Detect which cell encompasses the target text, then output its (X, Y) center coordinate. 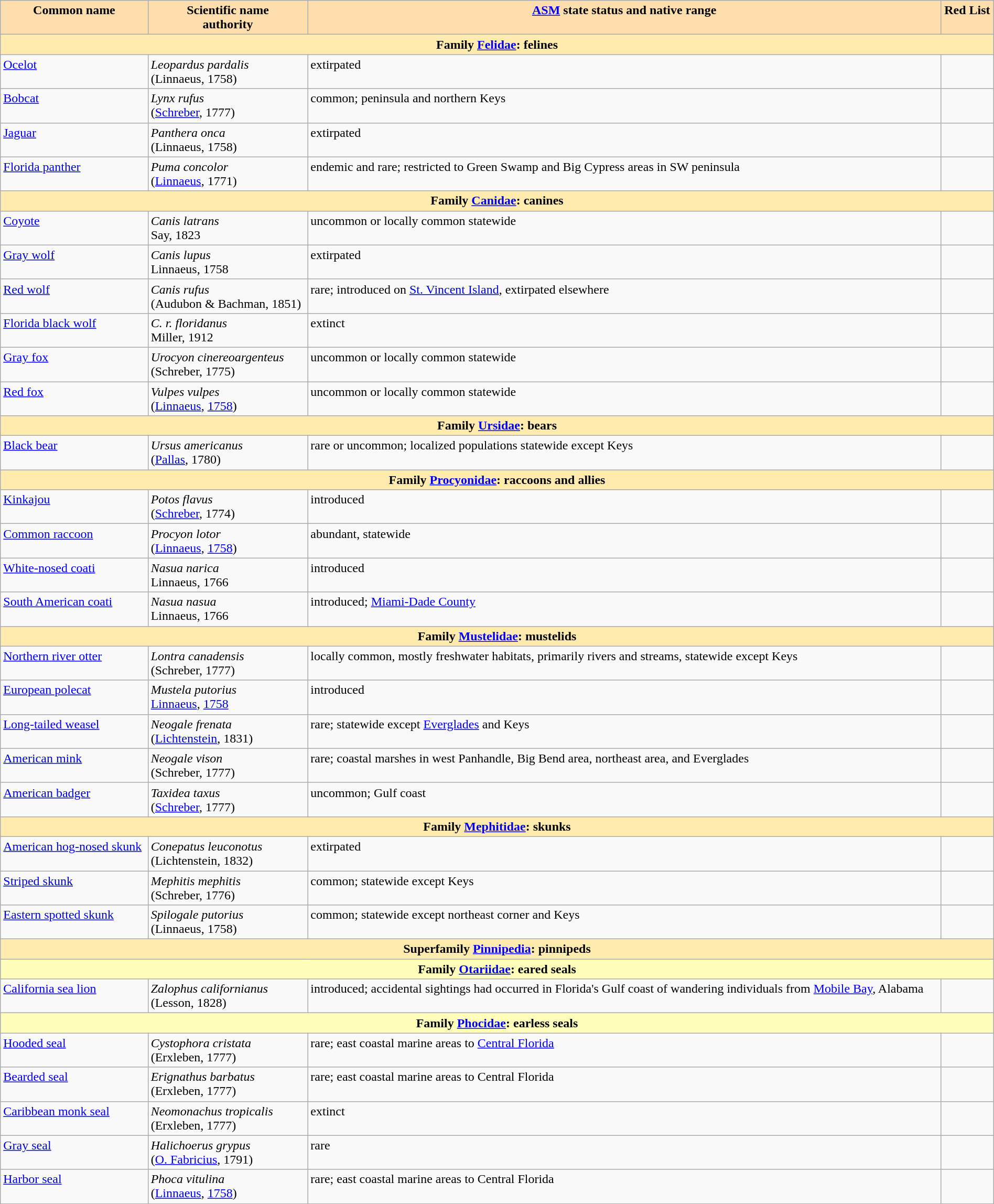
Ursus americanus(Pallas, 1780) (228, 453)
Lontra canadensis(Schreber, 1777) (228, 663)
Mustela putoriusLinnaeus, 1758 (228, 697)
Coyote (74, 228)
Vulpes vulpes(Linnaeus, 1758) (228, 399)
Gray wolf (74, 262)
Canis rufus(Audubon & Bachman, 1851) (228, 296)
rare; coastal marshes in west Panhandle, Big Bend area, northeast area, and Everglades (624, 766)
European polecat (74, 697)
Family Mephitidae: skunks (497, 826)
White-nosed coati (74, 575)
Kinkajou (74, 507)
Family Phocidae: earless seals (497, 1023)
Panthera onca(Linnaeus, 1758) (228, 139)
Family Ursidae: bears (497, 426)
Halichoerus grypus(O. Fabricius, 1791) (228, 1153)
Potos flavus(Schreber, 1774) (228, 507)
Red List (968, 18)
Eastern spotted skunk (74, 922)
Gray fox (74, 364)
ASM state status and native range (624, 18)
common; peninsula and northern Keys (624, 106)
locally common, mostly freshwater habitats, primarily rivers and streams, statewide except Keys (624, 663)
Neogale frenata(Lichtenstein, 1831) (228, 731)
Florida black wolf (74, 330)
Nasua nasuaLinnaeus, 1766 (228, 609)
Scientific nameauthority (228, 18)
Mephitis mephitis(Schreber, 1776) (228, 887)
Erignathus barbatus(Erxleben, 1777) (228, 1084)
C. r. floridanusMiller, 1912 (228, 330)
Spilogale putorius(Linnaeus, 1758) (228, 922)
Urocyon cinereoargenteus(Schreber, 1775) (228, 364)
Jaguar (74, 139)
Red wolf (74, 296)
Common name (74, 18)
Cystophora cristata(Erxleben, 1777) (228, 1050)
Nasua naricaLinnaeus, 1766 (228, 575)
Family Otariidae: eared seals (497, 969)
common; statewide except Keys (624, 887)
introduced; accidental sightings had occurred in Florida's Gulf coast of wandering individuals from Mobile Bay, Alabama (624, 996)
rare; introduced on St. Vincent Island, extirpated elsewhere (624, 296)
American hog-nosed skunk (74, 854)
Caribbean monk seal (74, 1118)
Zalophus californianus(Lesson, 1828) (228, 996)
Bearded seal (74, 1084)
Taxidea taxus(Schreber, 1777) (228, 799)
Superfamily Pinnipedia: pinnipeds (497, 949)
Procyon lotor(Linnaeus, 1758) (228, 541)
Common raccoon (74, 541)
American badger (74, 799)
Leopardus pardalis(Linnaeus, 1758) (228, 71)
Northern river otter (74, 663)
Family Mustelidae: mustelids (497, 636)
endemic and rare; restricted to Green Swamp and Big Cypress areas in SW peninsula (624, 174)
South American coati (74, 609)
Hooded seal (74, 1050)
Family Procyonidae: raccoons and allies (497, 480)
American mink (74, 766)
Ocelot (74, 71)
Bobcat (74, 106)
Canis lupusLinnaeus, 1758 (228, 262)
Canis latransSay, 1823 (228, 228)
introduced; Miami-Dade County (624, 609)
Puma concolor(Linnaeus, 1771) (228, 174)
rare; statewide except Everglades and Keys (624, 731)
Harbor seal (74, 1186)
uncommon; Gulf coast (624, 799)
Family Felidae: felines (497, 45)
rare (624, 1153)
Black bear (74, 453)
Lynx rufus(Schreber, 1777) (228, 106)
common; statewide except northeast corner and Keys (624, 922)
Phoca vitulina(Linnaeus, 1758) (228, 1186)
Florida panther (74, 174)
Striped skunk (74, 887)
Long-tailed weasel (74, 731)
Neomonachus tropicalis(Erxleben, 1777) (228, 1118)
Gray seal (74, 1153)
Conepatus leuconotus(Lichtenstein, 1832) (228, 854)
abundant, statewide (624, 541)
Neogale vison(Schreber, 1777) (228, 766)
Family Canidae: canines (497, 201)
rare or uncommon; localized populations statewide except Keys (624, 453)
California sea lion (74, 996)
Red fox (74, 399)
